Pinpoint the cell where the given text exists, returning its (X, Y) midpoint coordinate. 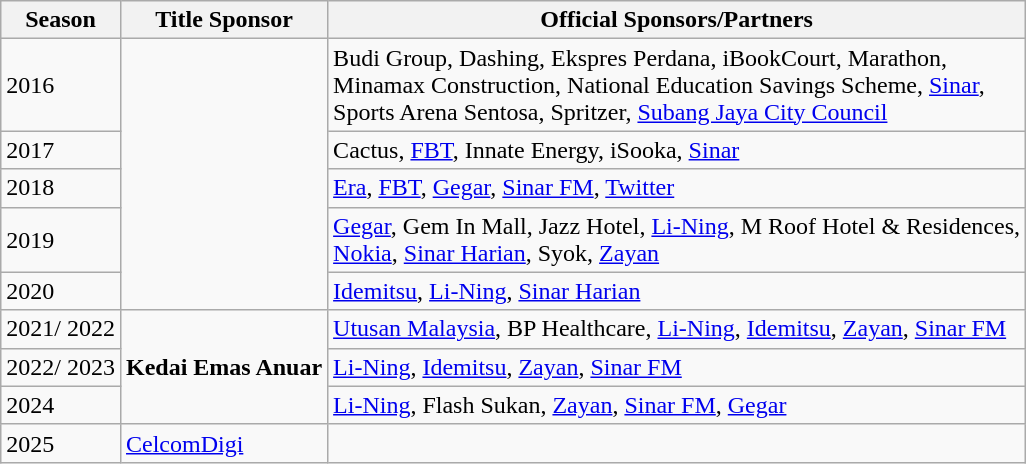
Cactus, FBT, Innate Energy, iSooka, Sinar (677, 150)
Season (61, 20)
2017 (61, 150)
Title Sponsor (224, 20)
2020 (61, 291)
Kedai Emas Anuar (224, 367)
2016 (61, 85)
Li-Ning, Flash Sukan, Zayan, Sinar FM, Gegar (677, 405)
Gegar, Gem In Mall, Jazz Hotel, Li-Ning, M Roof Hotel & Residences,Nokia, Sinar Harian, Syok, Zayan (677, 240)
Idemitsu, Li-Ning, Sinar Harian (677, 291)
2025 (61, 443)
Era, FBT, Gegar, Sinar FM, Twitter (677, 188)
Li-Ning, Idemitsu, Zayan, Sinar FM (677, 367)
2019 (61, 240)
2024 (61, 405)
2022/ 2023 (61, 367)
Utusan Malaysia, BP Healthcare, Li-Ning, Idemitsu, Zayan, Sinar FM (677, 329)
Official Sponsors/Partners (677, 20)
CelcomDigi (224, 443)
2021/ 2022 (61, 329)
2018 (61, 188)
